For the text-containing cell, return its midpoint in (x, y) coordinate format. 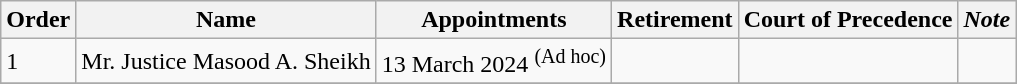
Appointments (494, 20)
Retirement (676, 20)
Name (226, 20)
1 (38, 62)
Court of Precedence (848, 20)
Mr. Justice Masood A. Sheikh (226, 62)
13 March 2024 (Ad hoc) (494, 62)
Order (38, 20)
Note (987, 20)
